Find where the given text appears and provide that cell's center as [X, Y] coordinate. 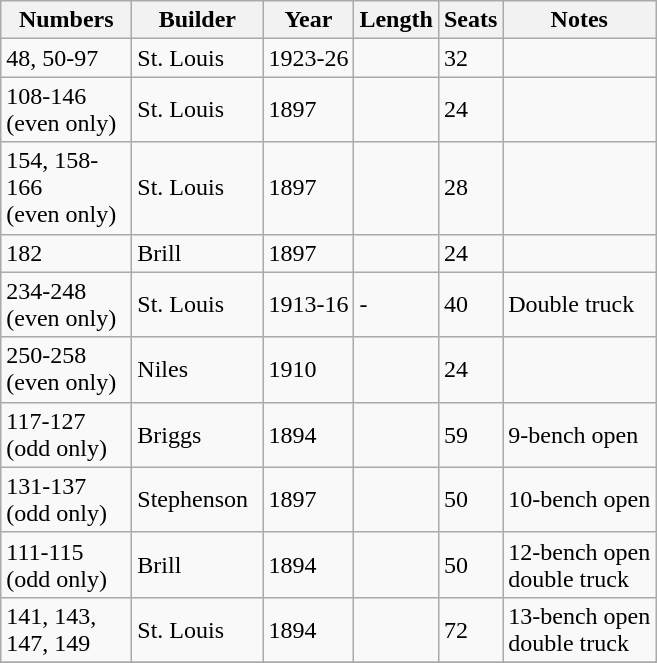
Year [308, 20]
1910 [308, 370]
111-115 (odd only) [66, 564]
Builder [198, 20]
59 [470, 434]
182 [66, 253]
9-bench open [580, 434]
108-146 (even only) [66, 110]
Numbers [66, 20]
40 [470, 304]
141, 143, 147, 149 [66, 630]
Stephenson [198, 500]
234-248 (even only) [66, 304]
Double truck [580, 304]
Niles [198, 370]
117-127 (odd only) [66, 434]
Notes [580, 20]
Seats [470, 20]
28 [470, 188]
48, 50-97 [66, 58]
1913-16 [308, 304]
72 [470, 630]
131-137 (odd only) [66, 500]
- [396, 304]
10-bench open [580, 500]
Briggs [198, 434]
12-bench open double truck [580, 564]
32 [470, 58]
250-258 (even only) [66, 370]
1923-26 [308, 58]
Length [396, 20]
154, 158-166 (even only) [66, 188]
13-bench open double truck [580, 630]
